Find where the given text appears and provide that cell's center as [x, y] coordinate. 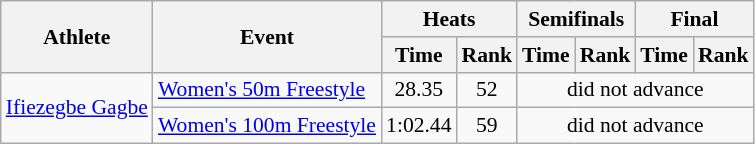
Heats [449, 19]
Event [267, 36]
28.35 [418, 90]
Semifinals [576, 19]
1:02.44 [418, 126]
Athlete [77, 36]
Women's 50m Freestyle [267, 90]
52 [488, 90]
59 [488, 126]
Women's 100m Freestyle [267, 126]
Ifiezegbe Gagbe [77, 108]
Final [694, 19]
